Determine the [X, Y] coordinate at the center of the cell enclosing the given text.  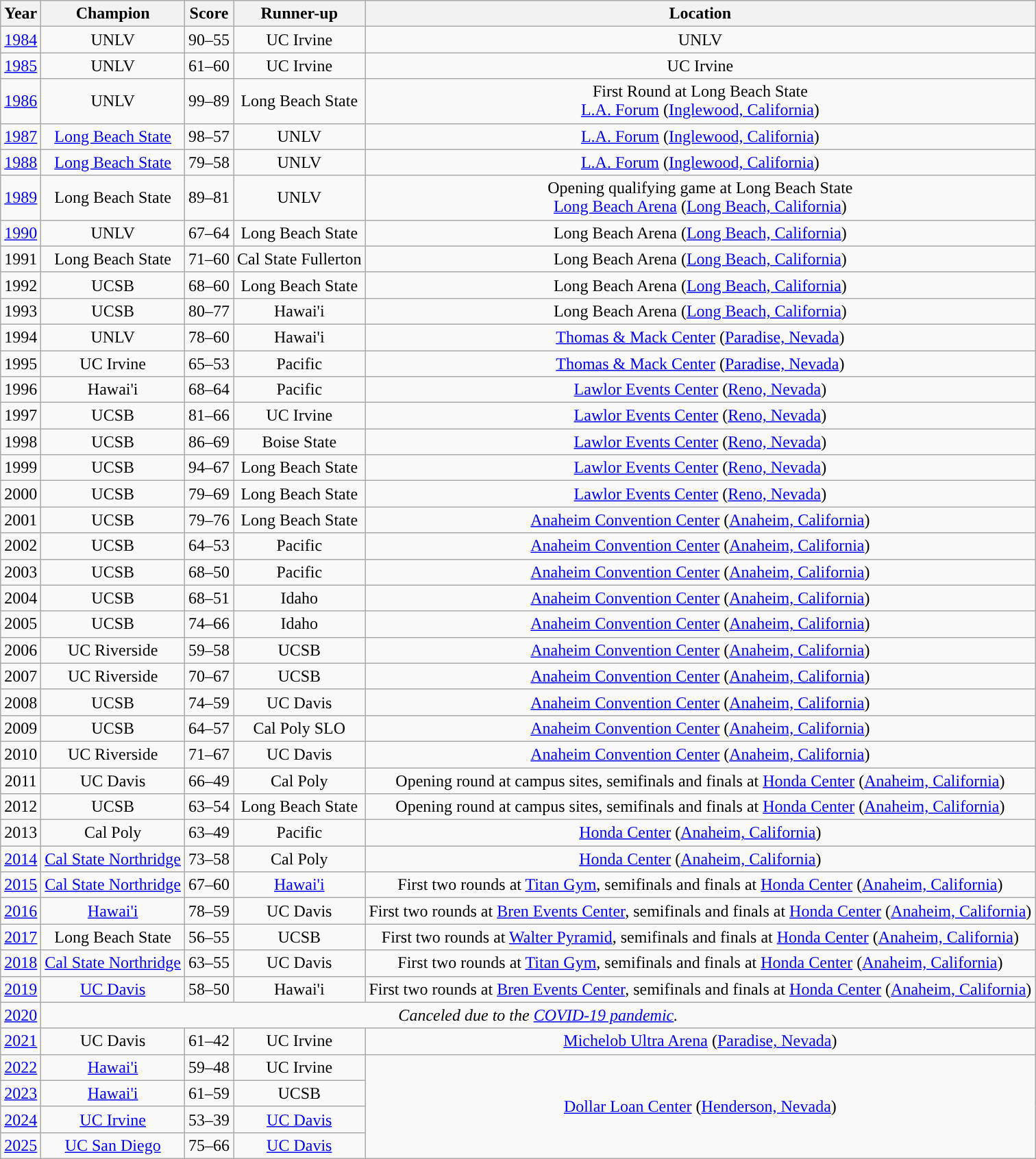
Boise State [299, 442]
2012 [21, 807]
90–55 [210, 40]
2010 [21, 754]
61–42 [210, 1041]
59–48 [210, 1067]
67–60 [210, 885]
67–64 [210, 233]
99–89 [210, 101]
1993 [21, 311]
Cal State Fullerton [299, 259]
2003 [21, 572]
2006 [21, 650]
2025 [21, 1145]
65–53 [210, 364]
2007 [21, 676]
80–77 [210, 311]
1987 [21, 136]
2019 [21, 989]
Dollar Loan Center (Henderson, Nevada) [700, 1106]
56–55 [210, 937]
2001 [21, 520]
1995 [21, 364]
1994 [21, 337]
63–49 [210, 833]
68–50 [210, 572]
Cal Poly SLO [299, 728]
74–59 [210, 702]
1992 [21, 285]
2005 [21, 624]
Opening qualifying game at Long Beach StateLong Beach Arena (Long Beach, California) [700, 197]
2022 [21, 1067]
78–60 [210, 337]
2000 [21, 494]
75–66 [210, 1145]
Runner-up [299, 14]
Champion [113, 14]
61–60 [210, 66]
1998 [21, 442]
2009 [21, 728]
1989 [21, 197]
2004 [21, 598]
78–59 [210, 911]
Year [21, 14]
Score [210, 14]
59–58 [210, 650]
2011 [21, 780]
2014 [21, 859]
68–51 [210, 598]
1984 [21, 40]
79–76 [210, 520]
74–66 [210, 624]
2013 [21, 833]
63–55 [210, 963]
2008 [21, 702]
71–67 [210, 754]
63–54 [210, 807]
1986 [21, 101]
1996 [21, 390]
68–64 [210, 390]
1999 [21, 468]
61–59 [210, 1093]
2018 [21, 963]
64–53 [210, 546]
58–50 [210, 989]
Location [700, 14]
2002 [21, 546]
1985 [21, 66]
70–67 [210, 676]
94–67 [210, 468]
2023 [21, 1093]
89–81 [210, 197]
2021 [21, 1041]
53–39 [210, 1119]
81–66 [210, 416]
98–57 [210, 136]
Michelob Ultra Arena (Paradise, Nevada) [700, 1041]
71–60 [210, 259]
64–57 [210, 728]
2016 [21, 911]
2024 [21, 1119]
2017 [21, 937]
2020 [21, 1015]
Canceled due to the COVID-19 pandemic. [539, 1015]
79–69 [210, 494]
73–58 [210, 859]
1988 [21, 162]
1997 [21, 416]
UC San Diego [113, 1145]
79–58 [210, 162]
First two rounds at Walter Pyramid, semifinals and finals at Honda Center (Anaheim, California) [700, 937]
86–69 [210, 442]
First Round at Long Beach StateL.A. Forum (Inglewood, California) [700, 101]
66–49 [210, 780]
2015 [21, 885]
1990 [21, 233]
1991 [21, 259]
68–60 [210, 285]
